Locate the cell with the specified text and output its [X, Y] center coordinate. 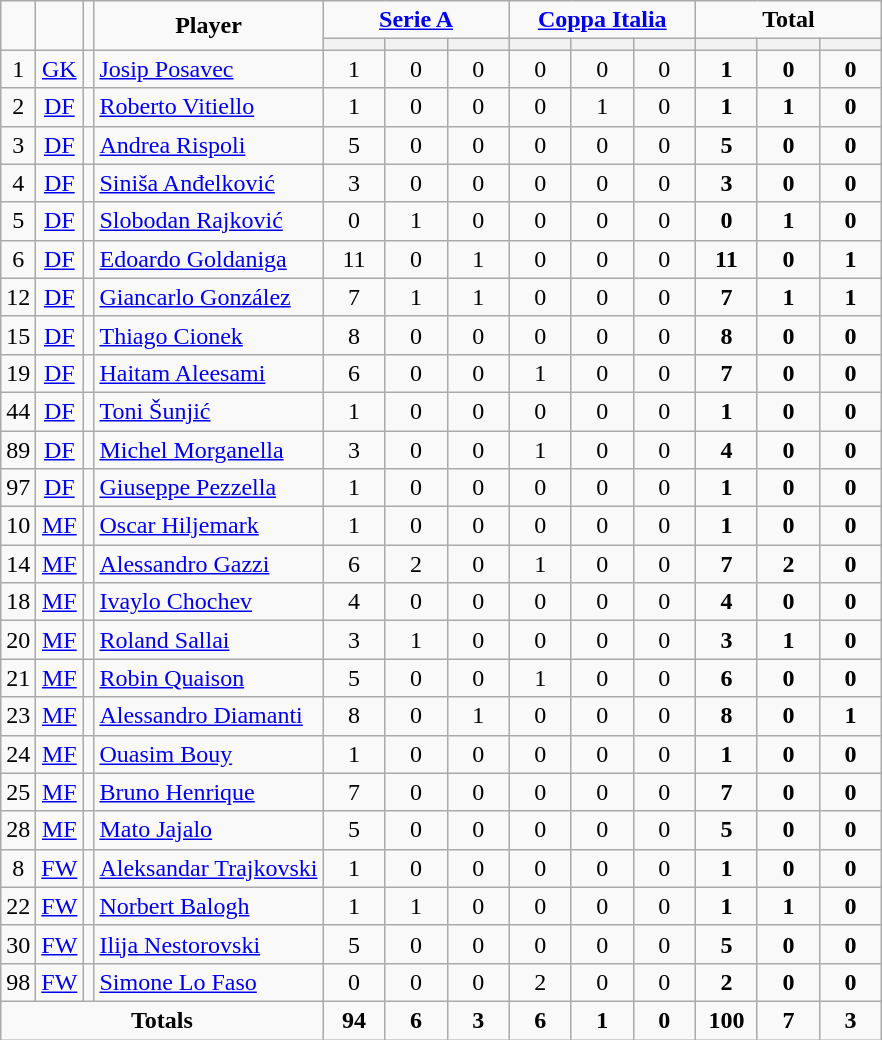
Ouasim Bouy [208, 754]
GK [60, 69]
Haitam Aleesami [208, 373]
Simone Lo Faso [208, 982]
Andrea Rispoli [208, 145]
Norbert Balogh [208, 906]
Giancarlo González [208, 297]
Edoardo Goldaniga [208, 259]
Michel Morganella [208, 449]
Bruno Henrique [208, 792]
12 [18, 297]
24 [18, 754]
23 [18, 716]
18 [18, 602]
44 [18, 411]
Toni Šunjić [208, 411]
Ilija Nestorovski [208, 944]
98 [18, 982]
21 [18, 678]
97 [18, 488]
Thiago Cionek [208, 335]
30 [18, 944]
Siniša Anđelković [208, 183]
Robin Quaison [208, 678]
94 [354, 1020]
Oscar Hiljemark [208, 526]
14 [18, 564]
25 [18, 792]
89 [18, 449]
Ivaylo Chochev [208, 602]
Slobodan Rajković [208, 221]
Giuseppe Pezzella [208, 488]
Alessandro Gazzi [208, 564]
Serie A [416, 20]
10 [18, 526]
Aleksandar Trajkovski [208, 868]
Totals [162, 1020]
22 [18, 906]
Roland Sallai [208, 640]
Total [788, 20]
20 [18, 640]
Roberto Vitiello [208, 107]
Mato Jajalo [208, 830]
Josip Posavec [208, 69]
19 [18, 373]
28 [18, 830]
100 [726, 1020]
Alessandro Diamanti [208, 716]
Coppa Italia [602, 20]
Player [208, 26]
15 [18, 335]
